Search for the cell housing the specified text and yield its [X, Y] center coordinate. 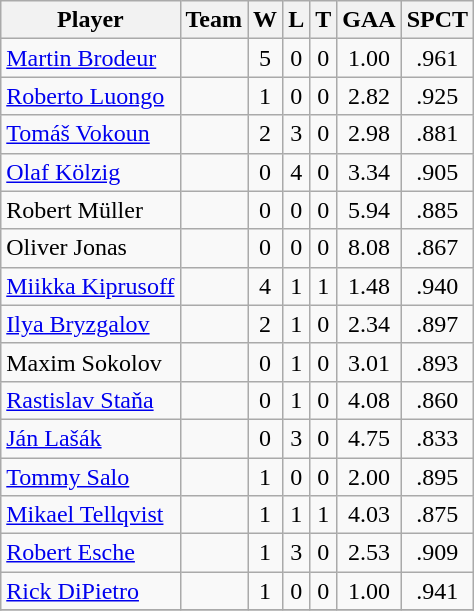
2.82 [369, 96]
.909 [437, 553]
.885 [437, 210]
Martin Brodeur [90, 58]
Ilya Bryzgalov [90, 324]
.897 [437, 324]
2.98 [369, 134]
.875 [437, 515]
.941 [437, 591]
8.08 [369, 248]
.893 [437, 362]
5.94 [369, 210]
Olaf Kölzig [90, 172]
Roberto Luongo [90, 96]
Oliver Jonas [90, 248]
3.34 [369, 172]
Tomáš Vokoun [90, 134]
SPCT [437, 20]
.940 [437, 286]
4.75 [369, 438]
Robert Müller [90, 210]
Ján Lašák [90, 438]
3.01 [369, 362]
.905 [437, 172]
Team [214, 20]
GAA [369, 20]
Tommy Salo [90, 477]
2.00 [369, 477]
Robert Esche [90, 553]
Rick DiPietro [90, 591]
L [296, 20]
1.48 [369, 286]
4.08 [369, 400]
Rastislav Staňa [90, 400]
.860 [437, 400]
Mikael Tellqvist [90, 515]
5 [266, 58]
2.53 [369, 553]
.881 [437, 134]
Miikka Kiprusoff [90, 286]
W [266, 20]
Maxim Sokolov [90, 362]
Player [90, 20]
4.03 [369, 515]
.867 [437, 248]
.925 [437, 96]
.895 [437, 477]
2.34 [369, 324]
.961 [437, 58]
T [324, 20]
.833 [437, 438]
